Return [x, y] of the center of cell containing provided text 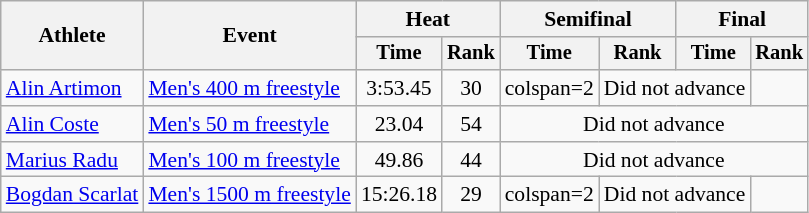
49.86 [399, 160]
29 [471, 195]
3:53.45 [399, 88]
15:26.18 [399, 195]
23.04 [399, 124]
Men's 400 m freestyle [249, 88]
Final [742, 19]
Men's 100 m freestyle [249, 160]
30 [471, 88]
Heat [428, 19]
Athlete [72, 36]
54 [471, 124]
Men's 50 m freestyle [249, 124]
Men's 1500 m freestyle [249, 195]
Event [249, 36]
Alin Artimon [72, 88]
Semifinal [588, 19]
Marius Radu [72, 160]
Alin Coste [72, 124]
44 [471, 160]
Bogdan Scarlat [72, 195]
